Scan for the cell matching the given text and deliver its (x, y) coordinate at center. 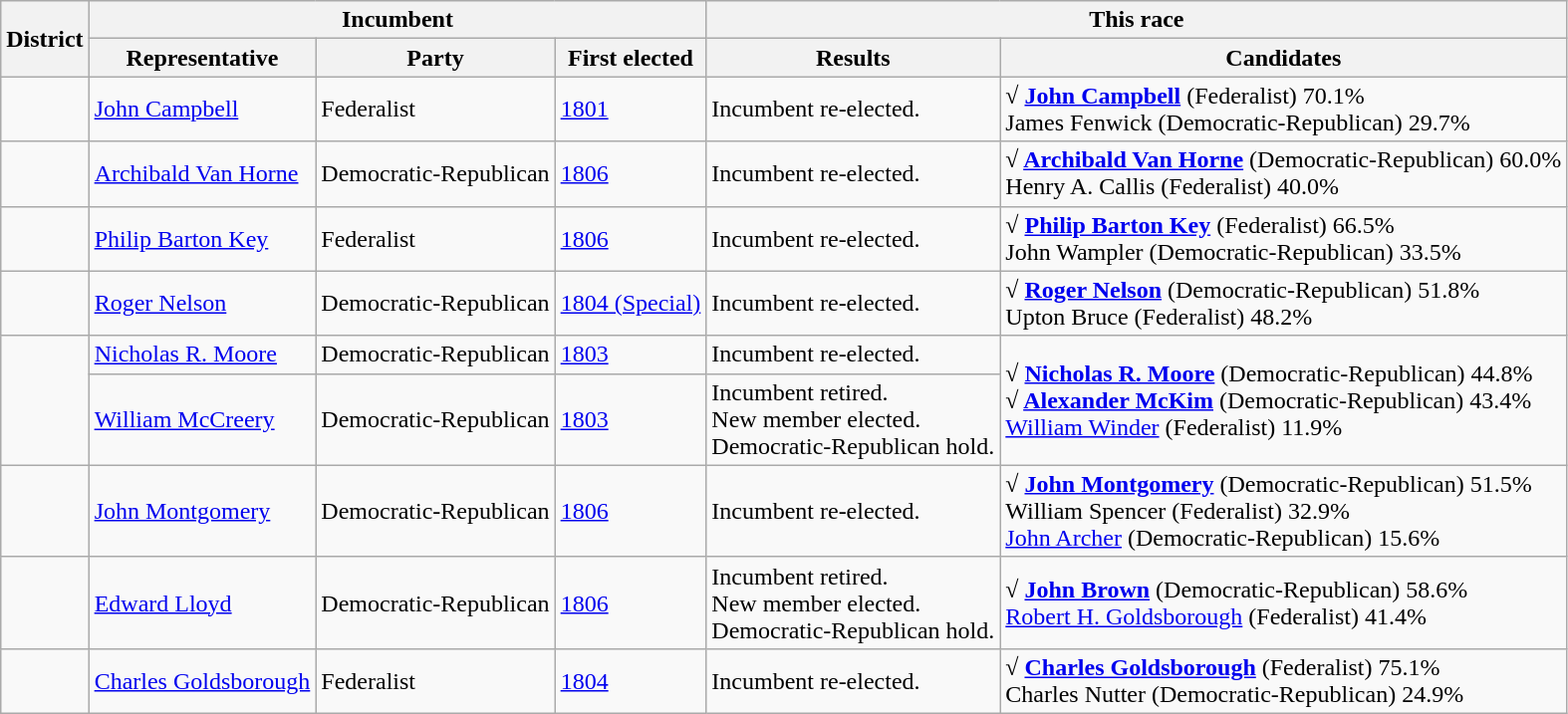
Nicholas R. Moore (202, 355)
1801 (631, 110)
Representative (202, 58)
√ Nicholas R. Moore (Democratic-Republican) 44.8%√ Alexander McKim (Democratic-Republican) 43.4%William Winder (Federalist) 11.9% (1283, 400)
√ John Montgomery (Democratic-Republican) 51.5%William Spencer (Federalist) 32.9%John Archer (Democratic-Republican) 15.6% (1283, 511)
First elected (631, 58)
√ Roger Nelson (Democratic-Republican) 51.8%Upton Bruce (Federalist) 48.2% (1283, 303)
Party (435, 58)
This race (1137, 20)
√ Charles Goldsborough (Federalist) 75.1%Charles Nutter (Democratic-Republican) 24.9% (1283, 681)
1804 (Special) (631, 303)
Incumbent (397, 20)
Archibald Van Horne (202, 173)
District (45, 39)
√ John Campbell (Federalist) 70.1%James Fenwick (Democratic-Republican) 29.7% (1283, 110)
Candidates (1283, 58)
Philip Barton Key (202, 239)
Results (853, 58)
John Montgomery (202, 511)
√ John Brown (Democratic-Republican) 58.6%Robert H. Goldsborough (Federalist) 41.4% (1283, 602)
Charles Goldsborough (202, 681)
John Campbell (202, 110)
Edward Lloyd (202, 602)
1804 (631, 681)
√ Archibald Van Horne (Democratic-Republican) 60.0%Henry A. Callis (Federalist) 40.0% (1283, 173)
Roger Nelson (202, 303)
√ Philip Barton Key (Federalist) 66.5%John Wampler (Democratic-Republican) 33.5% (1283, 239)
William McCreery (202, 419)
